Capture the cell that displays the provided text and extract its (X, Y) central coordinate. 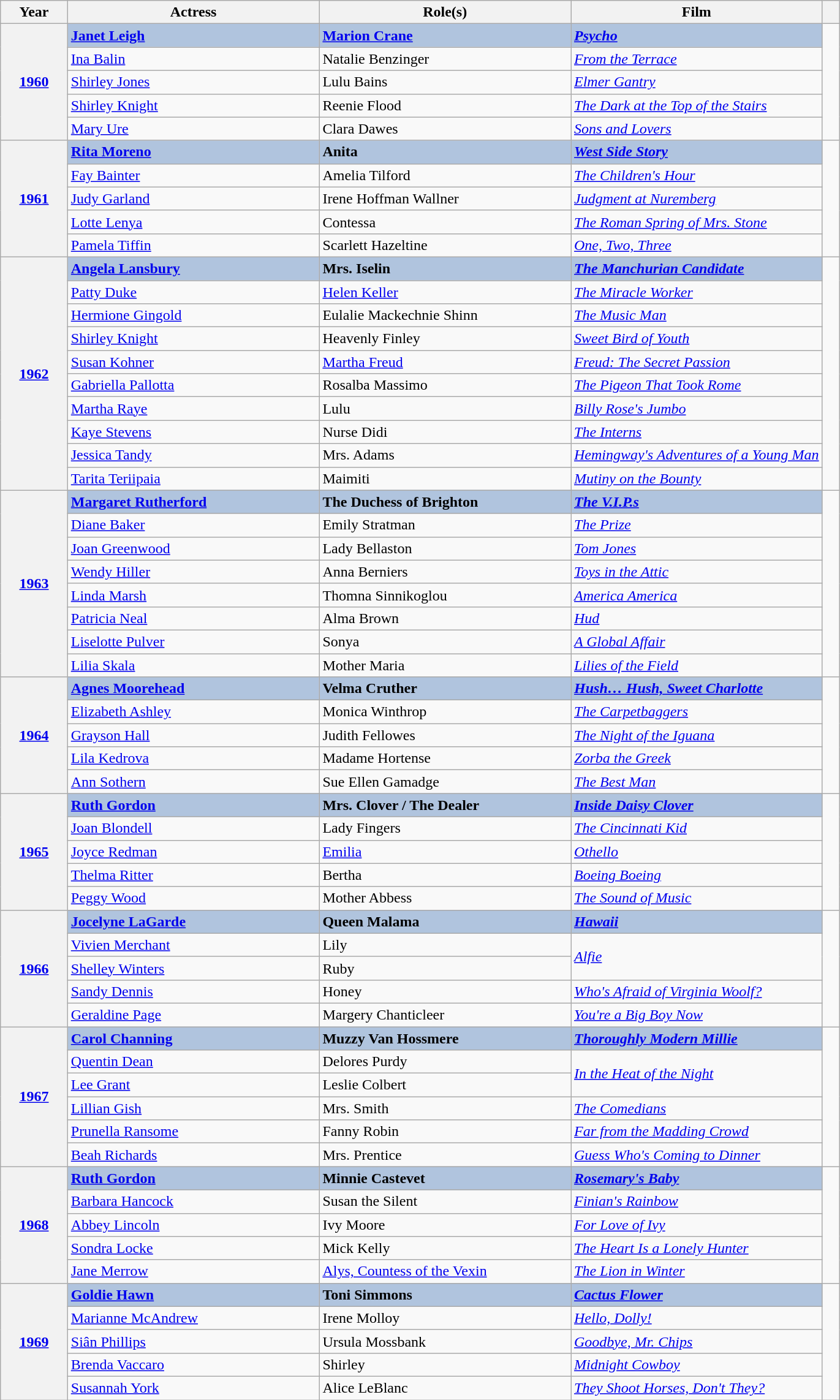
Lee Grant (194, 1085)
Scarlett Hazeltine (445, 245)
The Heart Is a Lonely Hunter (697, 1248)
Alice LeBlanc (445, 1388)
Siân Phillips (194, 1341)
Who's Afraid of Virginia Woolf? (697, 991)
Leslie Colbert (445, 1085)
Sondra Locke (194, 1248)
Role(s) (445, 12)
Guess Who's Coming to Dinner (697, 1155)
Nurse Didi (445, 432)
Anna Berniers (445, 572)
1960 (34, 82)
West Side Story (697, 152)
The V.I.P.s (697, 502)
Tarita Teriipaia (194, 479)
Carol Channing (194, 1039)
Ruby (445, 968)
The Dark at the Top of the Stairs (697, 105)
The Best Man (697, 782)
Inside Daisy Clover (697, 805)
Hemingway's Adventures of a Young Man (697, 455)
The Cincinnati Kid (697, 828)
Clara Dawes (445, 129)
Monica Winthrop (445, 712)
Thoroughly Modern Millie (697, 1039)
The Roman Spring of Mrs. Stone (697, 222)
Eulalie Mackechnie Shinn (445, 316)
Liselotte Pulver (194, 641)
Sue Ellen Gamadge (445, 782)
Linda Marsh (194, 595)
Mrs. Smith (445, 1108)
Angela Lansbury (194, 268)
Alfie (697, 956)
The Interns (697, 432)
1967 (34, 1097)
Janet Leigh (194, 36)
In the Heat of the Night (697, 1073)
Mrs. Iselin (445, 268)
Emilia (445, 852)
The Manchurian Candidate (697, 268)
Tom Jones (697, 548)
Margaret Rutherford (194, 502)
Contessa (445, 222)
A Global Affair (697, 641)
Shirley Jones (194, 82)
Ann Sothern (194, 782)
Actress (194, 12)
Fay Bainter (194, 175)
Fanny Robin (445, 1132)
Amelia Tilford (445, 175)
Beah Richards (194, 1155)
1968 (34, 1225)
Lila Kedrova (194, 759)
1969 (34, 1341)
America America (697, 595)
Marion Crane (445, 36)
They Shoot Horses, Don't They? (697, 1388)
Kaye Stevens (194, 432)
The Miracle Worker (697, 292)
Martha Freud (445, 362)
Velma Cruther (445, 689)
Jane Merrow (194, 1271)
Sonya (445, 641)
The Carpetbaggers (697, 712)
Barbara Hancock (194, 1201)
For Love of Ivy (697, 1225)
Honey (445, 991)
Rosemary's Baby (697, 1178)
Vivien Merchant (194, 945)
Patty Duke (194, 292)
Alys, Countess of the Vexin (445, 1271)
Quentin Dean (194, 1062)
Midnight Cowboy (697, 1364)
Ursula Mossbank (445, 1341)
Cactus Flower (697, 1295)
Film (697, 12)
Rita Moreno (194, 152)
Irene Hoffman Wallner (445, 199)
Marianne McAndrew (194, 1318)
Judgment at Nuremberg (697, 199)
Judith Fellowes (445, 735)
One, Two, Three (697, 245)
Mrs. Adams (445, 455)
Emily Stratman (445, 525)
Margery Chanticleer (445, 1015)
Psycho (697, 36)
Agnes Moorehead (194, 689)
Wendy Hiller (194, 572)
From the Terrace (697, 59)
Prunella Ransome (194, 1132)
The Children's Hour (697, 175)
Elizabeth Ashley (194, 712)
Heavenly Finley (445, 339)
Diane Baker (194, 525)
Sweet Bird of Youth (697, 339)
Shirley (445, 1364)
Mick Kelly (445, 1248)
Rosalba Massimo (445, 385)
The Lion in Winter (697, 1271)
The Sound of Music (697, 898)
Lulu (445, 409)
1965 (34, 852)
Brenda Vaccaro (194, 1364)
Geraldine Page (194, 1015)
Martha Raye (194, 409)
Ivy Moore (445, 1225)
Mother Maria (445, 665)
Muzzy Van Hossmere (445, 1039)
Mary Ure (194, 129)
Sons and Lovers (697, 129)
Elmer Gantry (697, 82)
Mutiny on the Bounty (697, 479)
Hello, Dolly! (697, 1318)
Anita (445, 152)
The Night of the Iguana (697, 735)
Hud (697, 618)
1961 (34, 199)
Susannah York (194, 1388)
1963 (34, 583)
Joan Greenwood (194, 548)
Thomna Sinnikoglou (445, 595)
Goldie Hawn (194, 1295)
Madame Hortense (445, 759)
Irene Molloy (445, 1318)
Hawaii (697, 921)
Lady Bellaston (445, 548)
Alma Brown (445, 618)
Billy Rose's Jumbo (697, 409)
Jessica Tandy (194, 455)
Sandy Dennis (194, 991)
Mrs. Clover / The Dealer (445, 805)
Zorba the Greek (697, 759)
Maimiti (445, 479)
Joan Blondell (194, 828)
Abbey Lincoln (194, 1225)
Queen Malama (445, 921)
Mrs. Prentice (445, 1155)
Thelma Ritter (194, 875)
Gabriella Pallotta (194, 385)
Joyce Redman (194, 852)
Boeing Boeing (697, 875)
Jocelyne LaGarde (194, 921)
Goodbye, Mr. Chips (697, 1341)
Toys in the Attic (697, 572)
Lillian Gish (194, 1108)
Far from the Madding Crowd (697, 1132)
Helen Keller (445, 292)
Year (34, 12)
The Pigeon That Took Rome (697, 385)
Shelley Winters (194, 968)
Ina Balin (194, 59)
1966 (34, 968)
1964 (34, 735)
The Comedians (697, 1108)
The Prize (697, 525)
Grayson Hall (194, 735)
Toni Simmons (445, 1295)
Susan the Silent (445, 1201)
Peggy Wood (194, 898)
Lotte Lenya (194, 222)
1962 (34, 374)
Hermione Gingold (194, 316)
Finian's Rainbow (697, 1201)
Natalie Benzinger (445, 59)
You're a Big Boy Now (697, 1015)
Bertha (445, 875)
Mother Abbess (445, 898)
Hush… Hush, Sweet Charlotte (697, 689)
Lulu Bains (445, 82)
Lady Fingers (445, 828)
Lilia Skala (194, 665)
The Music Man (697, 316)
Othello (697, 852)
Reenie Flood (445, 105)
The Duchess of Brighton (445, 502)
Lily (445, 945)
Judy Garland (194, 199)
Lilies of the Field (697, 665)
Minnie Castevet (445, 1178)
Pamela Tiffin (194, 245)
Susan Kohner (194, 362)
Freud: The Secret Passion (697, 362)
Patricia Neal (194, 618)
Delores Purdy (445, 1062)
